Return the (X, Y) coordinate for the center point of the cell that contains the specified text.  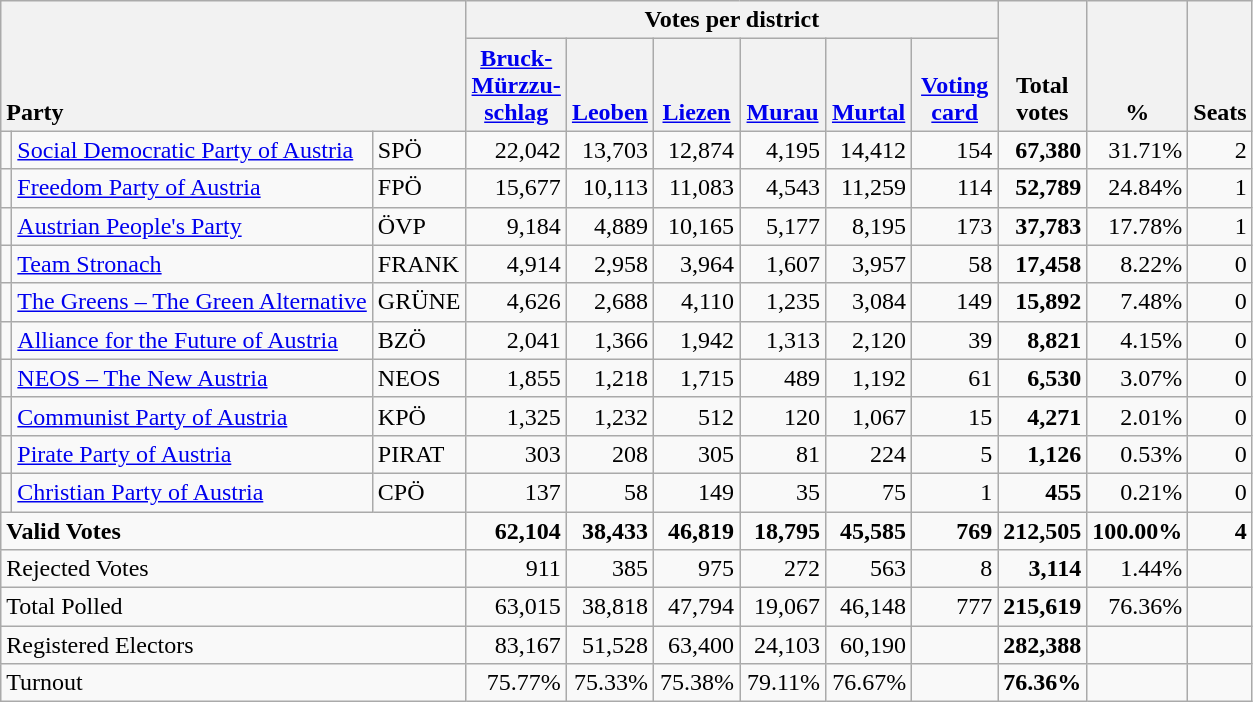
11,259 (869, 188)
Christian Party of Austria (192, 492)
CPÖ (419, 492)
60,190 (869, 645)
563 (869, 569)
224 (869, 454)
1,325 (516, 416)
4 (1220, 531)
3,964 (696, 264)
Freedom Party of Austria (192, 188)
45,585 (869, 531)
FRANK (419, 264)
4,914 (516, 264)
Team Stronach (192, 264)
31.71% (1138, 150)
62,104 (516, 531)
4,889 (610, 226)
512 (696, 416)
15,677 (516, 188)
Rejected Votes (234, 569)
2,120 (869, 340)
100.00% (1138, 531)
Alliance for the Future of Austria (192, 340)
385 (610, 569)
272 (783, 569)
19,067 (783, 607)
61 (955, 378)
15 (955, 416)
18,795 (783, 531)
Austrian People's Party (192, 226)
ÖVP (419, 226)
1,235 (783, 302)
8,821 (1042, 340)
3,114 (1042, 569)
Pirate Party of Austria (192, 454)
0.53% (1138, 454)
215,619 (1042, 607)
BZÖ (419, 340)
24,103 (783, 645)
24.84% (1138, 188)
2,688 (610, 302)
3,957 (869, 264)
38,818 (610, 607)
NEOS (419, 378)
GRÜNE (419, 302)
Social Democratic Party of Austria (192, 150)
4.15% (1138, 340)
Murtal (869, 85)
3,084 (869, 302)
Seats (1220, 66)
75.77% (516, 683)
2,958 (610, 264)
114 (955, 188)
Registered Electors (234, 645)
5,177 (783, 226)
75.33% (610, 683)
7.48% (1138, 302)
2.01% (1138, 416)
1,313 (783, 340)
17.78% (1138, 226)
% (1138, 66)
1,218 (610, 378)
10,113 (610, 188)
Liezen (696, 85)
79.11% (783, 683)
22,042 (516, 150)
777 (955, 607)
47,794 (696, 607)
769 (955, 531)
13,703 (610, 150)
39 (955, 340)
Valid Votes (234, 531)
8.22% (1138, 264)
Bruck-Mürzzu-schlag (516, 85)
305 (696, 454)
4,271 (1042, 416)
Murau (783, 85)
2,041 (516, 340)
5 (955, 454)
282,388 (1042, 645)
Party (234, 66)
2 (1220, 150)
75.38% (696, 683)
PIRAT (419, 454)
8,195 (869, 226)
1,942 (696, 340)
8 (955, 569)
1,232 (610, 416)
35 (783, 492)
1,126 (1042, 454)
1,366 (610, 340)
Communist Party of Austria (192, 416)
KPÖ (419, 416)
Total Polled (234, 607)
Leoben (610, 85)
173 (955, 226)
75 (869, 492)
38,433 (610, 531)
9,184 (516, 226)
208 (610, 454)
3.07% (1138, 378)
Votingcard (955, 85)
Turnout (234, 683)
4,543 (783, 188)
15,892 (1042, 302)
63,400 (696, 645)
4,195 (783, 150)
10,165 (696, 226)
303 (516, 454)
1,855 (516, 378)
51,528 (610, 645)
154 (955, 150)
1.44% (1138, 569)
1,067 (869, 416)
Totalvotes (1042, 66)
11,083 (696, 188)
12,874 (696, 150)
Votes per district (732, 20)
0.21% (1138, 492)
SPÖ (419, 150)
120 (783, 416)
6,530 (1042, 378)
137 (516, 492)
63,015 (516, 607)
4,626 (516, 302)
17,458 (1042, 264)
212,505 (1042, 531)
455 (1042, 492)
67,380 (1042, 150)
1,192 (869, 378)
83,167 (516, 645)
46,148 (869, 607)
975 (696, 569)
46,819 (696, 531)
81 (783, 454)
The Greens – The Green Alternative (192, 302)
4,110 (696, 302)
489 (783, 378)
911 (516, 569)
14,412 (869, 150)
52,789 (1042, 188)
NEOS – The New Austria (192, 378)
FPÖ (419, 188)
37,783 (1042, 226)
1,715 (696, 378)
1,607 (783, 264)
76.67% (869, 683)
